Pinpoint the cell where the given text exists, returning its (x, y) midpoint coordinate. 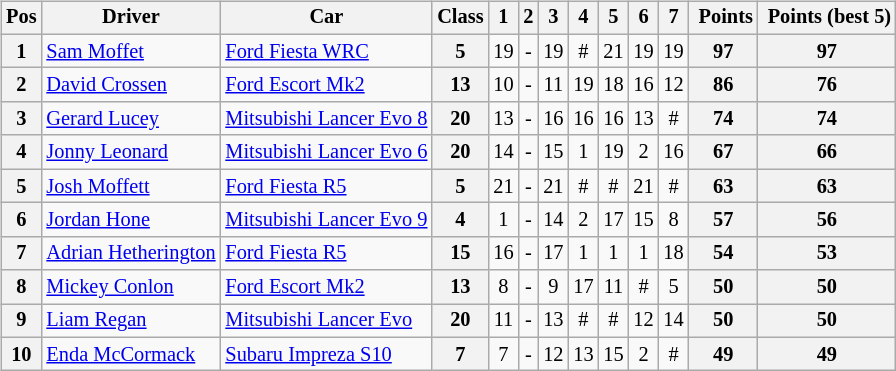
Adrian Hetherington (130, 253)
Points (best 5) (827, 18)
Josh Moffett (130, 186)
Enda McCormack (130, 354)
Mitsubishi Lancer Evo (326, 321)
Sam Moffet (130, 51)
Jordan Hone (130, 220)
David Crossen (130, 85)
Points (724, 18)
86 (724, 85)
54 (724, 253)
Mickey Conlon (130, 287)
Car (326, 18)
57 (724, 220)
53 (827, 253)
Class (460, 18)
Subaru Impreza S10 (326, 354)
Mitsubishi Lancer Evo 8 (326, 119)
Gerard Lucey (130, 119)
66 (827, 152)
Mitsubishi Lancer Evo 9 (326, 220)
76 (827, 85)
Ford Fiesta WRC (326, 51)
Liam Regan (130, 321)
67 (724, 152)
Driver (130, 18)
56 (827, 220)
Pos (21, 18)
Mitsubishi Lancer Evo 6 (326, 152)
Jonny Leonard (130, 152)
